For the text-containing cell, return its midpoint in (x, y) coordinate format. 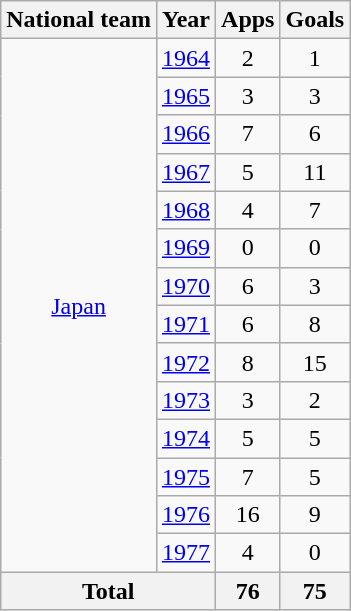
1975 (186, 477)
Year (186, 20)
75 (315, 591)
1970 (186, 286)
1977 (186, 553)
1967 (186, 172)
1974 (186, 438)
1976 (186, 515)
16 (248, 515)
76 (248, 591)
1971 (186, 324)
11 (315, 172)
15 (315, 362)
National team (79, 20)
1966 (186, 134)
9 (315, 515)
Japan (79, 306)
1972 (186, 362)
1968 (186, 210)
1965 (186, 96)
Total (108, 591)
Goals (315, 20)
1964 (186, 58)
1969 (186, 248)
1 (315, 58)
1973 (186, 400)
Apps (248, 20)
